Provide the [x, y] coordinate of the cell's center where the given text is located.  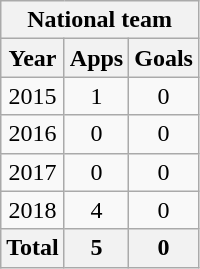
2018 [33, 210]
2017 [33, 172]
2016 [33, 134]
Total [33, 248]
4 [96, 210]
Year [33, 58]
Goals [164, 58]
2015 [33, 96]
Apps [96, 58]
1 [96, 96]
5 [96, 248]
National team [100, 20]
